Provide the [X, Y] coordinate of the cell's center where the given text is located.  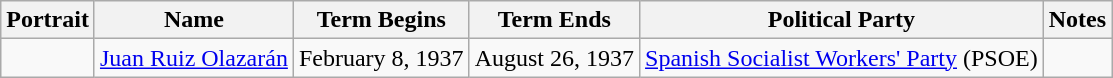
Notes [1077, 20]
Term Ends [554, 20]
Term Begins [381, 20]
February 8, 1937 [381, 58]
August 26, 1937 [554, 58]
Portrait [48, 20]
Political Party [842, 20]
Spanish Socialist Workers' Party (PSOE) [842, 58]
Name [194, 20]
Juan Ruiz Olazarán [194, 58]
